Return (x, y) of the center of cell containing provided text 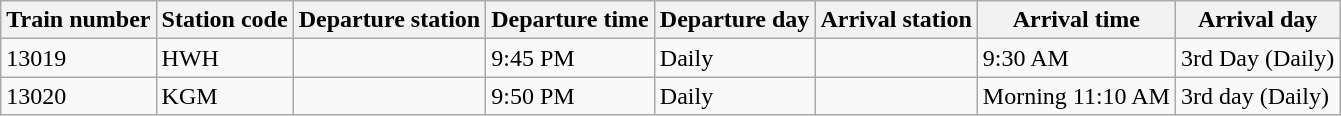
3rd Day (Daily) (1257, 58)
9:30 AM (1076, 58)
3rd day (Daily) (1257, 96)
13020 (78, 96)
13019 (78, 58)
Departure station (390, 20)
Arrival station (896, 20)
KGM (224, 96)
Departure time (570, 20)
Train number (78, 20)
9:50 PM (570, 96)
9:45 PM (570, 58)
Arrival time (1076, 20)
Morning 11:10 AM (1076, 96)
HWH (224, 58)
Arrival day (1257, 20)
Station code (224, 20)
Departure day (734, 20)
